Find where the given text appears and provide that cell's center as (X, Y) coordinate. 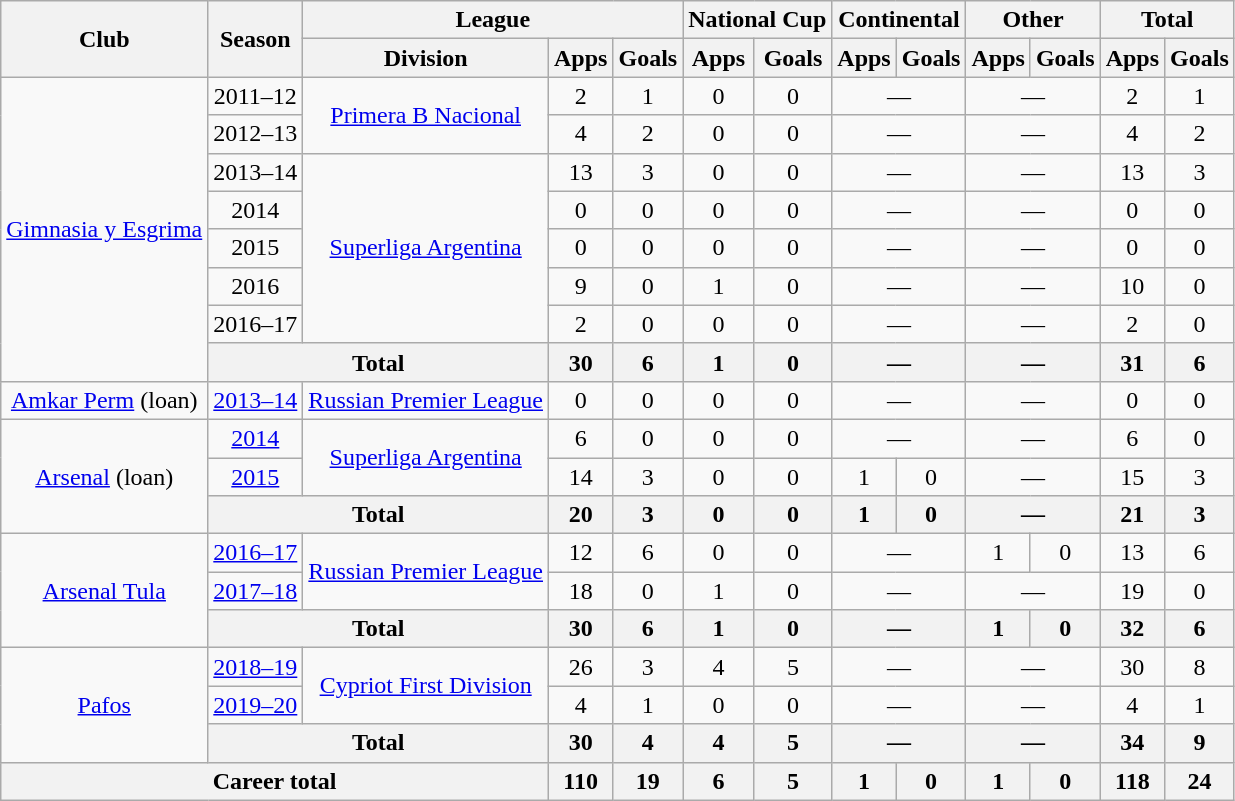
110 (581, 781)
Club (104, 39)
Career total (275, 781)
15 (1132, 477)
Gimnasia y Esgrima (104, 229)
20 (581, 515)
Season (256, 39)
Primera B Nacional (426, 115)
32 (1132, 629)
2016 (256, 286)
Pafos (104, 705)
34 (1132, 743)
24 (1200, 781)
Division (426, 58)
12 (581, 553)
National Cup (758, 20)
2011–12 (256, 96)
14 (581, 477)
21 (1132, 515)
Arsenal Tula (104, 591)
2019–20 (256, 705)
Other (1033, 20)
2017–18 (256, 591)
10 (1132, 286)
League (493, 20)
8 (1200, 667)
Continental (899, 20)
18 (581, 591)
118 (1132, 781)
31 (1132, 362)
26 (581, 667)
Amkar Perm (loan) (104, 400)
2012–13 (256, 134)
Arsenal (loan) (104, 476)
2018–19 (256, 667)
Cypriot First Division (426, 686)
